Pinpoint the cell where the given text exists, returning its (x, y) midpoint coordinate. 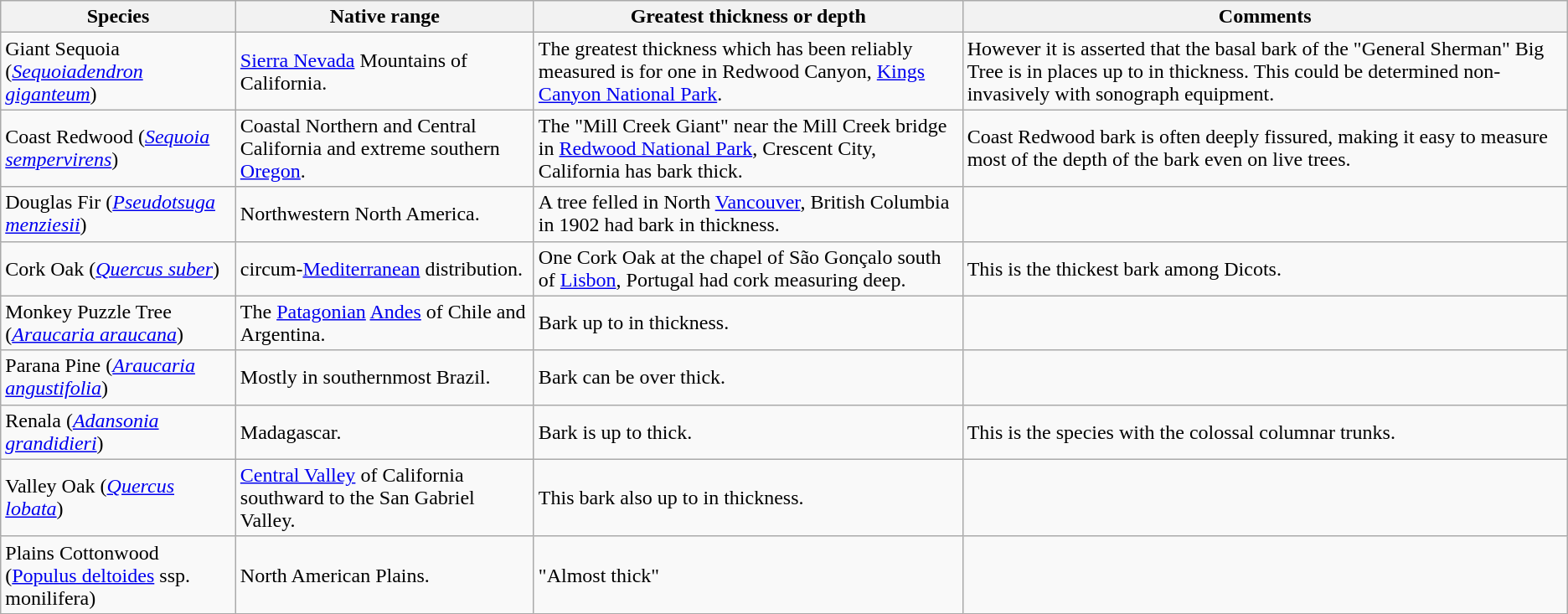
North American Plains. (384, 575)
"Almost thick" (748, 575)
Central Valley of California southward to the San Gabriel Valley. (384, 498)
Coast Redwood (Sequoia sempervirens) (119, 148)
Cork Oak (Quercus suber) (119, 268)
Bark can be over thick. (748, 377)
One Cork Oak at the chapel of São Gonçalo south of Lisbon, Portugal had cork measuring deep. (748, 268)
Madagascar. (384, 432)
Douglas Fir (Pseudotsuga menziesii) (119, 214)
Northwestern North America. (384, 214)
Plains Cottonwood (Populus deltoides ssp. monilifera) (119, 575)
The "Mill Creek Giant" near the Mill Creek bridge in Redwood National Park, Crescent City, California has bark thick. (748, 148)
Valley Oak (Quercus lobata) (119, 498)
This is the thickest bark among Dicots. (1265, 268)
Species (119, 17)
Sierra Nevada Mountains of California. (384, 71)
The greatest thickness which has been reliably measured is for one in Redwood Canyon, Kings Canyon National Park. (748, 71)
circum-Mediterranean distribution. (384, 268)
Mostly in southernmost Brazil. (384, 377)
The Patagonian Andes of Chile and Argentina. (384, 323)
Greatest thickness or depth (748, 17)
Bark is up to thick. (748, 432)
Bark up to in thickness. (748, 323)
Native range (384, 17)
Monkey Puzzle Tree (Araucaria araucana) (119, 323)
Coast Redwood bark is often deeply fissured, making it easy to measure most of the depth of the bark even on live trees. (1265, 148)
Coastal Northern and Central California and extreme southern Oregon. (384, 148)
Parana Pine (Araucaria angustifolia) (119, 377)
This bark also up to in thickness. (748, 498)
A tree felled in North Vancouver, British Columbia in 1902 had bark in thickness. (748, 214)
This is the species with the colossal columnar trunks. (1265, 432)
Giant Sequoia (Sequoiadendron giganteum) (119, 71)
Comments (1265, 17)
Renala (Adansonia grandidieri) (119, 432)
